Provide the [x, y] coordinate of the cell's center where the given text is located.  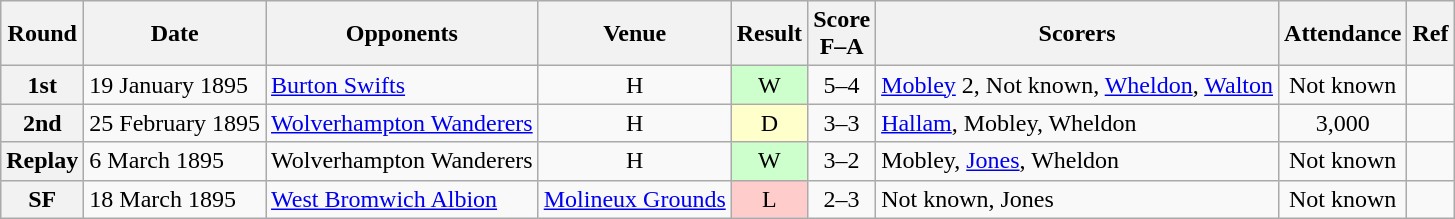
ScoreF–A [842, 34]
West Bromwich Albion [402, 199]
3,000 [1343, 123]
Burton Swifts [402, 85]
Mobley, Jones, Wheldon [1078, 161]
SF [42, 199]
Scorers [1078, 34]
18 March 1895 [175, 199]
2–3 [842, 199]
Attendance [1343, 34]
Opponents [402, 34]
Hallam, Mobley, Wheldon [1078, 123]
Round [42, 34]
Not known, Jones [1078, 199]
2nd [42, 123]
5–4 [842, 85]
Molineux Grounds [634, 199]
Venue [634, 34]
1st [42, 85]
Date [175, 34]
L [769, 199]
Result [769, 34]
Mobley 2, Not known, Wheldon, Walton [1078, 85]
19 January 1895 [175, 85]
3–2 [842, 161]
D [769, 123]
6 March 1895 [175, 161]
3–3 [842, 123]
Replay [42, 161]
Ref [1430, 34]
25 February 1895 [175, 123]
